Capture the cell that displays the provided text and extract its (X, Y) central coordinate. 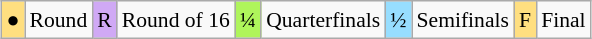
F (525, 20)
½ (398, 20)
¼ (248, 20)
Semifinals (463, 20)
Round of 16 (176, 20)
Round (59, 20)
● (12, 20)
R (104, 20)
Quarterfinals (323, 20)
Final (564, 20)
